Return [x, y] of the center of cell containing provided text 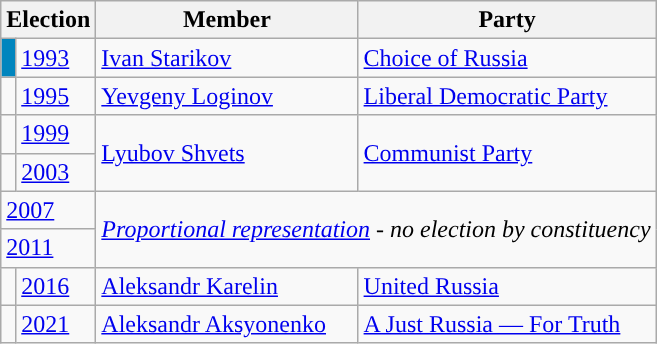
A Just Russia — For Truth [507, 324]
Aleksandr Karelin [227, 286]
2016 [56, 286]
1995 [56, 96]
2021 [56, 324]
Yevgeny Loginov [227, 96]
Proportional representation - no election by constituency [376, 229]
1993 [56, 58]
Election [48, 20]
United Russia [507, 286]
Liberal Democratic Party [507, 96]
2007 [48, 210]
Communist Party [507, 153]
2011 [48, 248]
Party [507, 20]
1999 [56, 134]
Member [227, 20]
Aleksandr Aksyonenko [227, 324]
2003 [56, 172]
Choice of Russia [507, 58]
Ivan Starikov [227, 58]
Lyubov Shvets [227, 153]
